Return (x, y) of the center of cell containing provided text 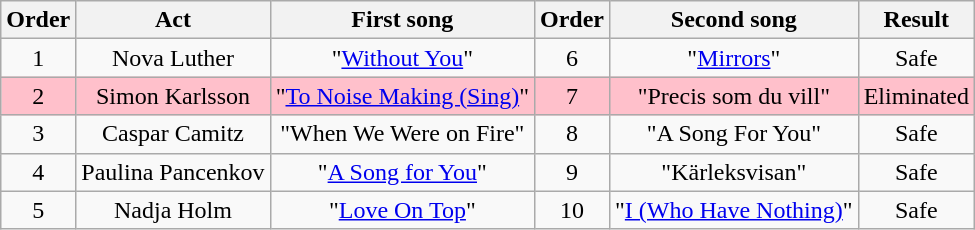
2 (38, 96)
8 (572, 134)
Second song (734, 20)
"Kärleksvisan" (734, 172)
Nadja Holm (173, 210)
Paulina Pancenkov (173, 172)
Eliminated (916, 96)
Result (916, 20)
"To Noise Making (Sing)" (402, 96)
9 (572, 172)
"Without You" (402, 58)
"Love On Top" (402, 210)
"Mirrors" (734, 58)
"When We Were on Fire" (402, 134)
Caspar Camitz (173, 134)
10 (572, 210)
"Precis som du vill" (734, 96)
First song (402, 20)
Act (173, 20)
"A Song for You" (402, 172)
5 (38, 210)
Nova Luther (173, 58)
7 (572, 96)
"I (Who Have Nothing)" (734, 210)
6 (572, 58)
4 (38, 172)
Simon Karlsson (173, 96)
1 (38, 58)
3 (38, 134)
"A Song For You" (734, 134)
